Search for the cell housing the specified text and yield its [X, Y] center coordinate. 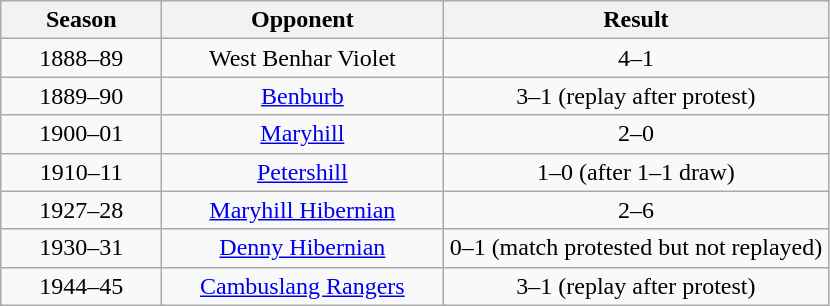
2–0 [636, 134]
4–1 [636, 58]
Cambuslang Rangers [302, 286]
1930–31 [82, 248]
1889–90 [82, 96]
1–0 (after 1–1 draw) [636, 172]
0–1 (match protested but not replayed) [636, 248]
1927–28 [82, 210]
West Benhar Violet [302, 58]
Benburb [302, 96]
1900–01 [82, 134]
1910–11 [82, 172]
Maryhill Hibernian [302, 210]
Denny Hibernian [302, 248]
2–6 [636, 210]
Season [82, 20]
1944–45 [82, 286]
1888–89 [82, 58]
Maryhill [302, 134]
Result [636, 20]
Petershill [302, 172]
Opponent [302, 20]
